Find where the given text appears and provide that cell's center as (X, Y) coordinate. 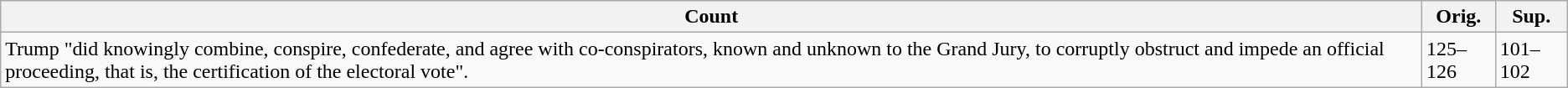
Count (712, 17)
Sup. (1531, 17)
Orig. (1459, 17)
101–102 (1531, 60)
125–126 (1459, 60)
